Search for the cell housing the specified text and yield its [x, y] center coordinate. 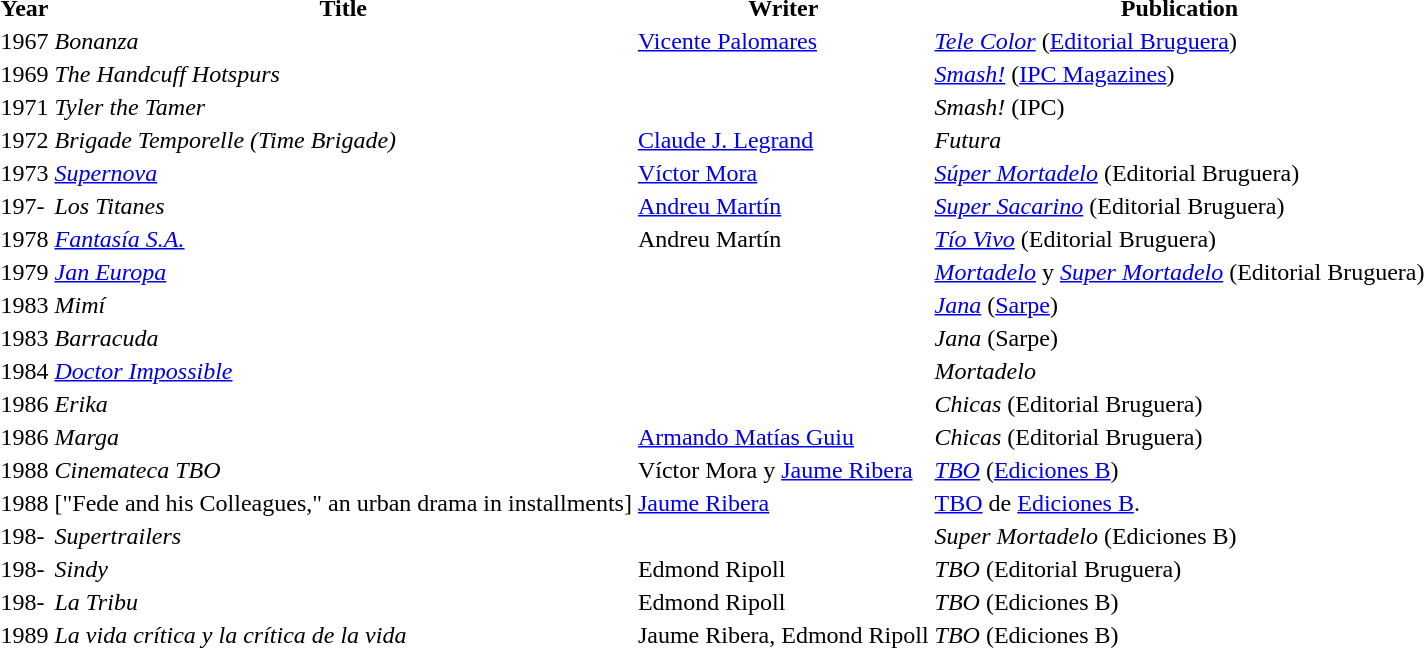
Supertrailers [343, 536]
La Tribu [343, 602]
Víctor Mora y Jaume Ribera [783, 470]
Jaume Ribera [783, 503]
Mimí [343, 305]
Víctor Mora [783, 173]
Tyler the Tamer [343, 107]
Vicente Palomares [783, 41]
The Handcuff Hotspurs [343, 74]
Supernova [343, 173]
Brigade Temporelle (Time Brigade) [343, 140]
Bonanza [343, 41]
Armando Matías Guiu [783, 437]
Cinemateca TBO [343, 470]
["Fede and his Colleagues," an urban drama in installments] [343, 503]
Barracuda [343, 338]
Marga [343, 437]
Fantasía S.A. [343, 239]
Claude J. Legrand [783, 140]
Erika [343, 404]
Sindy [343, 569]
Jan Europa [343, 272]
Doctor Impossible [343, 371]
Los Titanes [343, 206]
